Scan for the cell matching the given text and deliver its (x, y) coordinate at center. 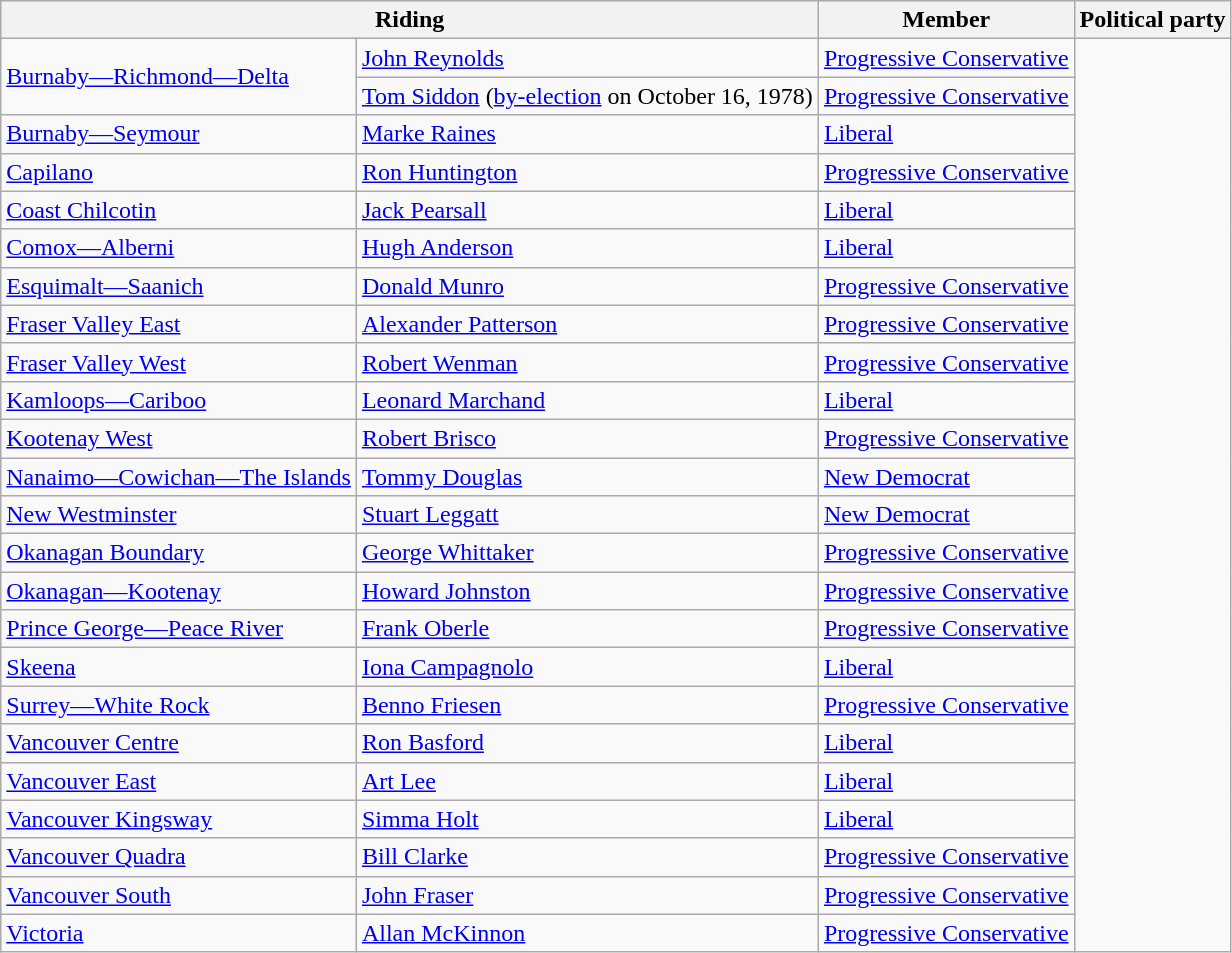
Art Lee (587, 781)
Robert Brisco (587, 438)
Okanagan Boundary (179, 553)
Marke Raines (587, 134)
Comox—Alberni (179, 248)
Nanaimo—Cowichan—The Islands (179, 477)
Fraser Valley West (179, 362)
Bill Clarke (587, 857)
Alexander Patterson (587, 324)
Coast Chilcotin (179, 210)
Ron Huntington (587, 172)
Donald Munro (587, 286)
John Reynolds (587, 58)
Okanagan—Kootenay (179, 591)
New Westminster (179, 515)
George Whittaker (587, 553)
Simma Holt (587, 819)
Riding (410, 20)
Allan McKinnon (587, 933)
Hugh Anderson (587, 248)
Skeena (179, 667)
Tommy Douglas (587, 477)
Benno Friesen (587, 705)
Leonard Marchand (587, 400)
Capilano (179, 172)
Vancouver South (179, 895)
Burnaby—Richmond—Delta (179, 77)
Victoria (179, 933)
Iona Campagnolo (587, 667)
Stuart Leggatt (587, 515)
Political party (1152, 20)
Frank Oberle (587, 629)
Vancouver Centre (179, 743)
Ron Basford (587, 743)
Tom Siddon (by-election on October 16, 1978) (587, 96)
Howard Johnston (587, 591)
Esquimalt—Saanich (179, 286)
Member (946, 20)
Vancouver Kingsway (179, 819)
Vancouver East (179, 781)
John Fraser (587, 895)
Robert Wenman (587, 362)
Kootenay West (179, 438)
Fraser Valley East (179, 324)
Surrey—White Rock (179, 705)
Burnaby—Seymour (179, 134)
Vancouver Quadra (179, 857)
Jack Pearsall (587, 210)
Prince George—Peace River (179, 629)
Kamloops—Cariboo (179, 400)
